Identify which cell holds the provided text, then report its [x, y] central coordinate. 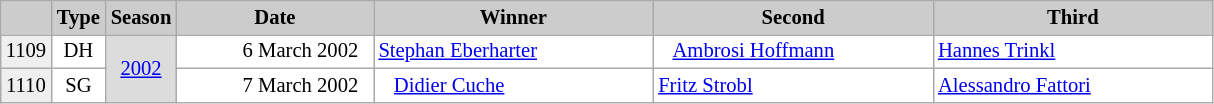
Hannes Trinkl [1073, 51]
SG [78, 85]
7 March 2002 [274, 85]
DH [78, 51]
Winner [514, 17]
2002 [141, 68]
1109 [26, 51]
Third [1073, 17]
Second [793, 17]
1110 [26, 85]
Stephan Eberharter [514, 51]
Date [274, 17]
Alessandro Fattori [1073, 85]
Fritz Strobl [793, 85]
Season [141, 17]
Didier Cuche [514, 85]
Type [78, 17]
Ambrosi Hoffmann [793, 51]
6 March 2002 [274, 51]
